Detect which cell encompasses the target text, then output its [x, y] center coordinate. 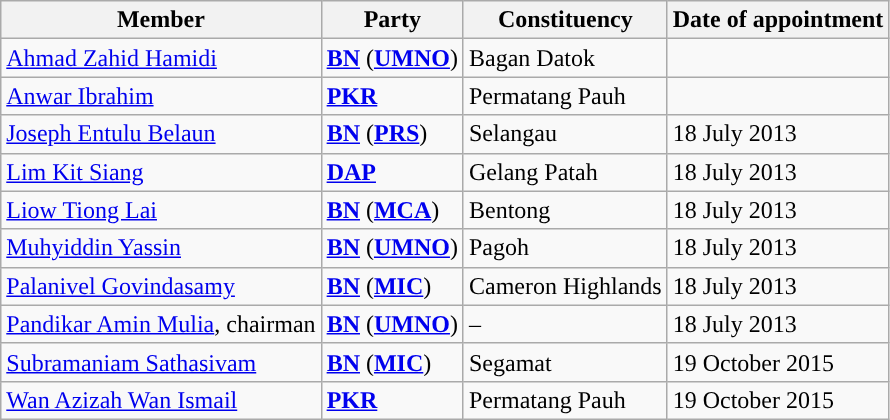
Subramaniam Sathasivam [161, 362]
Joseph Entulu Belaun [161, 134]
Muhyiddin Yassin [161, 248]
Lim Kit Siang [161, 172]
Constituency [565, 20]
Bentong [565, 210]
Party [392, 20]
Pagoh [565, 248]
Liow Tiong Lai [161, 210]
Pandikar Amin Mulia, chairman [161, 324]
BN (MCA) [392, 210]
– [565, 324]
Bagan Datok [565, 58]
Member [161, 20]
Gelang Patah [565, 172]
Date of appointment [778, 20]
Anwar Ibrahim [161, 96]
Selangau [565, 134]
BN (PRS) [392, 134]
Wan Azizah Wan Ismail [161, 400]
DAP [392, 172]
Palanivel Govindasamy [161, 286]
Ahmad Zahid Hamidi [161, 58]
Cameron Highlands [565, 286]
Segamat [565, 362]
